Provide the [X, Y] coordinate of the cell's center where the given text is located.  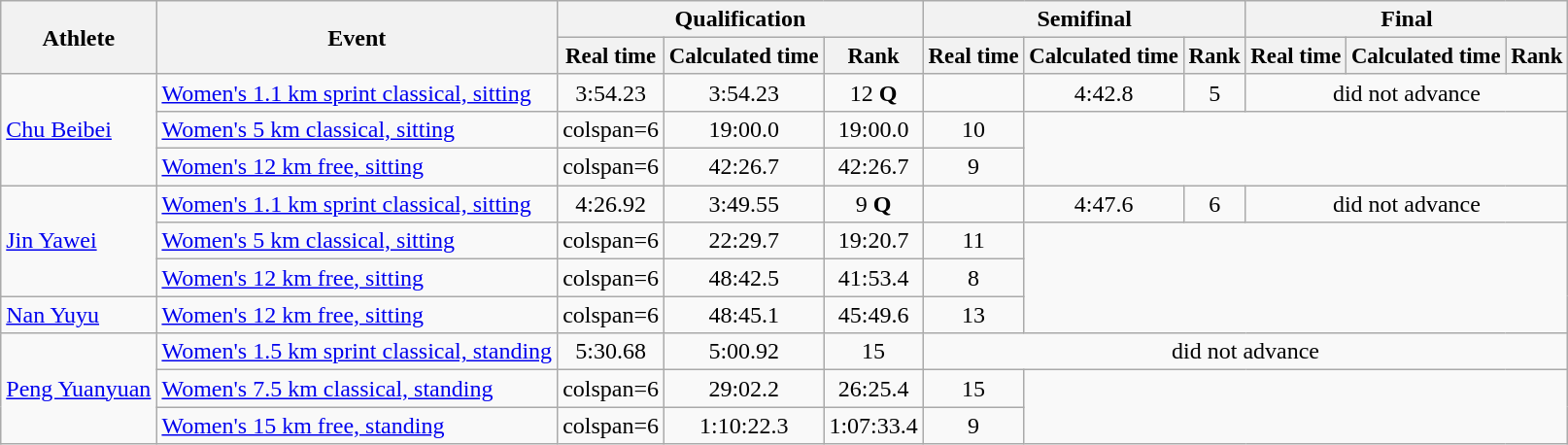
Chu Beibei [79, 129]
Women's 15 km free, standing [358, 426]
Jin Yawei [79, 241]
29:02.2 [744, 389]
5:30.68 [611, 352]
9 Q [873, 204]
1:10:22.3 [744, 426]
6 [1214, 204]
8 [973, 278]
41:53.4 [873, 278]
Nan Yuyu [79, 315]
22:29.7 [744, 241]
11 [973, 241]
Semifinal [1084, 19]
19:20.7 [873, 241]
Final [1407, 19]
Event [358, 38]
13 [973, 315]
4:26.92 [611, 204]
Athlete [79, 38]
48:42.5 [744, 278]
4:42.8 [1104, 92]
4:47.6 [1104, 204]
26:25.4 [873, 389]
48:45.1 [744, 315]
10 [973, 129]
5:00.92 [744, 352]
Qualification [740, 19]
3:49.55 [744, 204]
45:49.6 [873, 315]
Women's 7.5 km classical, standing [358, 389]
12 Q [873, 92]
Peng Yuanyuan [79, 389]
Women's 1.5 km sprint classical, standing [358, 352]
1:07:33.4 [873, 426]
5 [1214, 92]
